Pinpoint the cell where the given text exists, returning its (X, Y) midpoint coordinate. 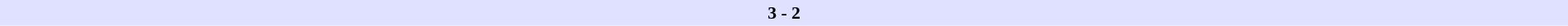
3 - 2 (784, 13)
